Return the (X, Y) coordinate for the center point of the cell that contains the specified text.  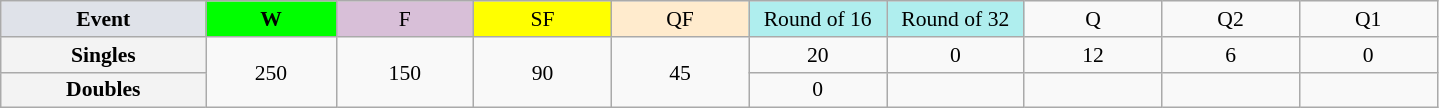
Q (1093, 19)
SF (543, 19)
QF (680, 19)
250 (271, 72)
Q1 (1368, 19)
Round of 32 (955, 19)
6 (1231, 55)
W (271, 19)
Singles (104, 55)
45 (680, 72)
Doubles (104, 90)
150 (405, 72)
Event (104, 19)
Q2 (1231, 19)
20 (818, 55)
Round of 16 (818, 19)
90 (543, 72)
12 (1093, 55)
F (405, 19)
